Detect which cell encompasses the target text, then output its (x, y) center coordinate. 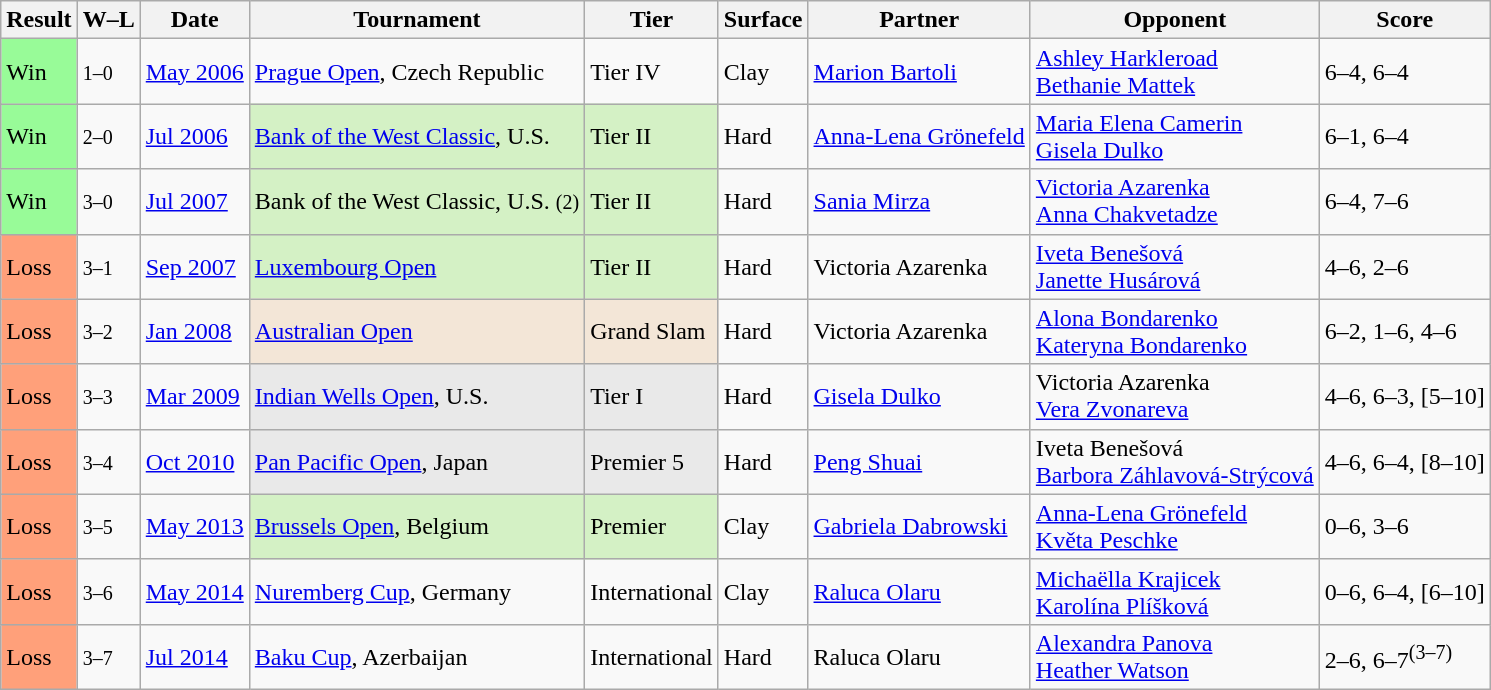
3–3 (108, 396)
3–1 (108, 266)
3–5 (108, 526)
Australian Open (416, 332)
Brussels Open, Belgium (416, 526)
3–6 (108, 592)
May 2013 (194, 526)
Jan 2008 (194, 332)
Victoria Azarenka Vera Zvonareva (1174, 396)
Nuremberg Cup, Germany (416, 592)
Oct 2010 (194, 462)
Score (1404, 20)
6–4, 7–6 (1404, 202)
1–0 (108, 72)
Jul 2006 (194, 136)
4–6, 6–4, [8–10] (1404, 462)
Premier (652, 526)
Jul 2014 (194, 656)
Gisela Dulko (919, 396)
Tier I (652, 396)
Victoria Azarenka Anna Chakvetadze (1174, 202)
Anna-Lena Grönefeld Květa Peschke (1174, 526)
Alexandra Panova Heather Watson (1174, 656)
Alona Bondarenko Kateryna Bondarenko (1174, 332)
Iveta Benešová Barbora Záhlavová-Strýcová (1174, 462)
Marion Bartoli (919, 72)
Anna-Lena Grönefeld (919, 136)
Indian Wells Open, U.S. (416, 396)
Mar 2009 (194, 396)
Sep 2007 (194, 266)
Iveta Benešová Janette Husárová (1174, 266)
Peng Shuai (919, 462)
3–4 (108, 462)
May 2006 (194, 72)
Jul 2007 (194, 202)
Surface (763, 20)
Sania Mirza (919, 202)
6–2, 1–6, 4–6 (1404, 332)
Tier IV (652, 72)
Tournament (416, 20)
Maria Elena Camerin Gisela Dulko (1174, 136)
W–L (108, 20)
4–6, 6–3, [5–10] (1404, 396)
Ashley Harkleroad Bethanie Mattek (1174, 72)
Tier (652, 20)
3–2 (108, 332)
0–6, 6–4, [6–10] (1404, 592)
Result (39, 20)
Pan Pacific Open, Japan (416, 462)
Prague Open, Czech Republic (416, 72)
Bank of the West Classic, U.S. (416, 136)
Luxembourg Open (416, 266)
4–6, 2–6 (1404, 266)
Bank of the West Classic, U.S. (2) (416, 202)
6–4, 6–4 (1404, 72)
3–7 (108, 656)
3–0 (108, 202)
Opponent (1174, 20)
Premier 5 (652, 462)
6–1, 6–4 (1404, 136)
Date (194, 20)
0–6, 3–6 (1404, 526)
Baku Cup, Azerbaijan (416, 656)
2–0 (108, 136)
Gabriela Dabrowski (919, 526)
Michaëlla Krajicek Karolína Plíšková (1174, 592)
2–6, 6–7(3–7) (1404, 656)
Grand Slam (652, 332)
Partner (919, 20)
May 2014 (194, 592)
